Provide the [X, Y] coordinate of the cell's center where the given text is located.  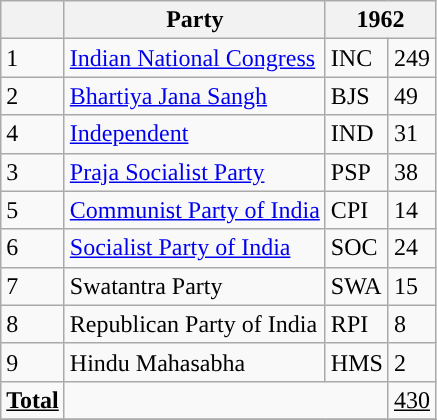
249 [412, 58]
Swatantra Party [194, 286]
BJS [356, 96]
Bhartiya Jana Sangh [194, 96]
Total [33, 400]
15 [412, 286]
7 [33, 286]
Communist Party of India [194, 210]
38 [412, 172]
24 [412, 248]
Socialist Party of India [194, 248]
Republican Party of India [194, 324]
1962 [380, 20]
1 [33, 58]
RPI [356, 324]
5 [33, 210]
Praja Socialist Party [194, 172]
Party [194, 20]
3 [33, 172]
14 [412, 210]
430 [412, 400]
Hindu Mahasabha [194, 362]
9 [33, 362]
IND [356, 134]
HMS [356, 362]
CPI [356, 210]
Indian National Congress [194, 58]
31 [412, 134]
Independent [194, 134]
SWA [356, 286]
INC [356, 58]
6 [33, 248]
SOC [356, 248]
49 [412, 96]
PSP [356, 172]
4 [33, 134]
